Pinpoint the cell where the given text exists, returning its [X, Y] midpoint coordinate. 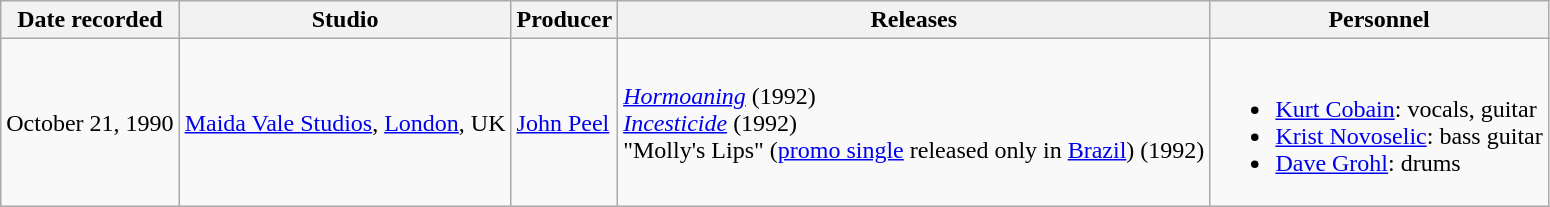
Date recorded [90, 20]
Personnel [1379, 20]
Hormoaning (1992)Incesticide (1992)"Molly's Lips" (promo single released only in Brazil) (1992) [914, 122]
Studio [345, 20]
Maida Vale Studios, London, UK [345, 122]
John Peel [564, 122]
October 21, 1990 [90, 122]
Releases [914, 20]
Producer [564, 20]
Kurt Cobain: vocals, guitarKrist Novoselic: bass guitarDave Grohl: drums [1379, 122]
